From the cell containing the given text, extract its center point as [X, Y] coordinate. 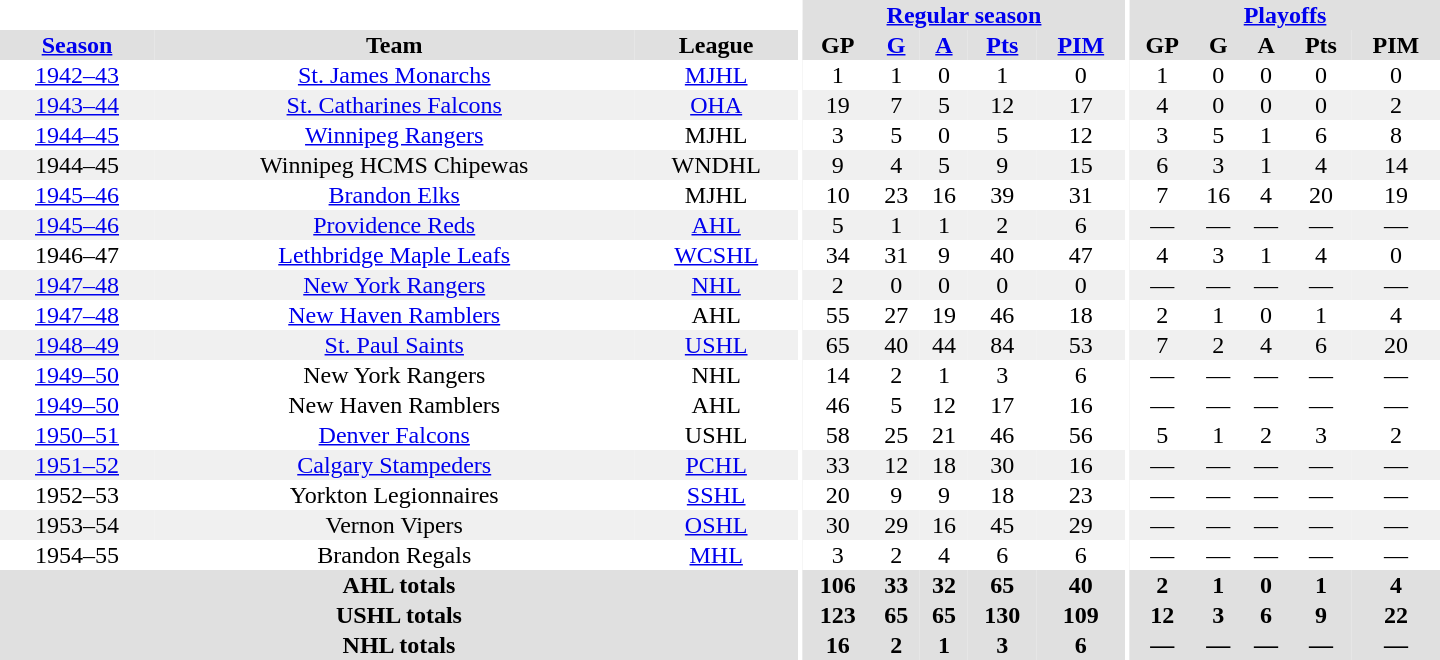
SSHL [716, 495]
1950–51 [77, 435]
Brandon Elks [394, 195]
47 [1081, 255]
AHL totals [399, 585]
123 [838, 615]
Brandon Regals [394, 555]
PCHL [716, 465]
22 [1396, 615]
58 [838, 435]
130 [1002, 615]
League [716, 45]
Lethbridge Maple Leafs [394, 255]
St. Catharines Falcons [394, 105]
45 [1002, 525]
Denver Falcons [394, 435]
1954–55 [77, 555]
56 [1081, 435]
8 [1396, 135]
44 [944, 345]
1942–43 [77, 75]
10 [838, 195]
Calgary Stampeders [394, 465]
USHL totals [399, 615]
Providence Reds [394, 225]
25 [896, 435]
106 [838, 585]
MHL [716, 555]
Season [77, 45]
27 [896, 315]
NHL totals [399, 645]
St. Paul Saints [394, 345]
34 [838, 255]
Winnipeg Rangers [394, 135]
Winnipeg HCMS Chipewas [394, 165]
Team [394, 45]
1948–49 [77, 345]
1946–47 [77, 255]
OSHL [716, 525]
53 [1081, 345]
1951–52 [77, 465]
55 [838, 315]
39 [1002, 195]
84 [1002, 345]
WCSHL [716, 255]
1952–53 [77, 495]
1953–54 [77, 525]
Playoffs [1285, 15]
32 [944, 585]
WNDHL [716, 165]
Yorkton Legionnaires [394, 495]
1943–44 [77, 105]
109 [1081, 615]
St. James Monarchs [394, 75]
OHA [716, 105]
Regular season [964, 15]
Vernon Vipers [394, 525]
21 [944, 435]
15 [1081, 165]
